For the text-containing cell, return its midpoint in (x, y) coordinate format. 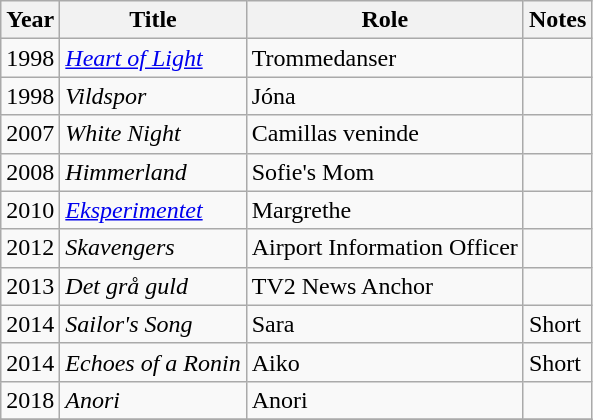
Sofie's Mom (384, 172)
Sara (384, 324)
Camillas veninde (384, 134)
Aiko (384, 362)
Trommedanser (384, 58)
Title (153, 20)
Airport Information Officer (384, 248)
2018 (30, 400)
Himmerland (153, 172)
Margrethe (384, 210)
2012 (30, 248)
2008 (30, 172)
Year (30, 20)
TV2 News Anchor (384, 286)
Skavengers (153, 248)
Notes (557, 20)
White Night (153, 134)
Vildspor (153, 96)
Heart of Light (153, 58)
2010 (30, 210)
Eksperimentet (153, 210)
Role (384, 20)
Det grå guld (153, 286)
2007 (30, 134)
Echoes of a Ronin (153, 362)
Sailor's Song (153, 324)
Jóna (384, 96)
2013 (30, 286)
